Pinpoint the cell where the given text exists, returning its [X, Y] midpoint coordinate. 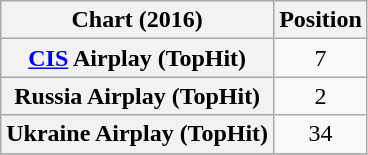
7 [321, 58]
Russia Airplay (TopHit) [138, 96]
Ukraine Airplay (TopHit) [138, 134]
2 [321, 96]
Position [321, 20]
34 [321, 134]
CIS Airplay (TopHit) [138, 58]
Chart (2016) [138, 20]
